Locate the cell with the specified text and output its (x, y) center coordinate. 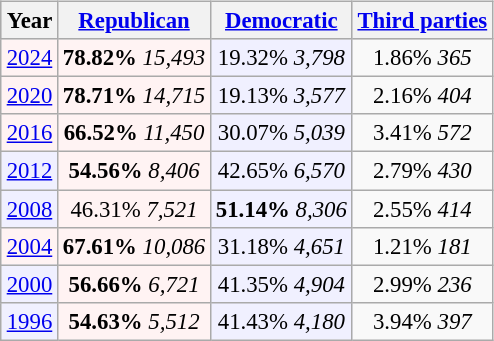
30.07% 5,039 (282, 133)
56.66% 6,721 (134, 284)
19.32% 3,798 (282, 58)
67.61% 10,086 (134, 246)
2020 (29, 96)
2012 (29, 171)
54.56% 8,406 (134, 171)
2008 (29, 209)
19.13% 3,577 (282, 96)
1.21% 181 (422, 246)
41.43% 4,180 (282, 321)
66.52% 11,450 (134, 133)
51.14% 8,306 (282, 209)
1996 (29, 321)
Democratic (282, 21)
31.18% 4,651 (282, 246)
Republican (134, 21)
Year (29, 21)
2004 (29, 246)
3.41% 572 (422, 133)
1.86% 365 (422, 58)
41.35% 4,904 (282, 284)
3.94% 397 (422, 321)
2.99% 236 (422, 284)
2.16% 404 (422, 96)
78.71% 14,715 (134, 96)
54.63% 5,512 (134, 321)
2000 (29, 284)
2.79% 430 (422, 171)
2016 (29, 133)
42.65% 6,570 (282, 171)
2024 (29, 58)
Third parties (422, 21)
2.55% 414 (422, 209)
46.31% 7,521 (134, 209)
78.82% 15,493 (134, 58)
